Output the [X, Y] coordinate of the center of the cell containing the given text.  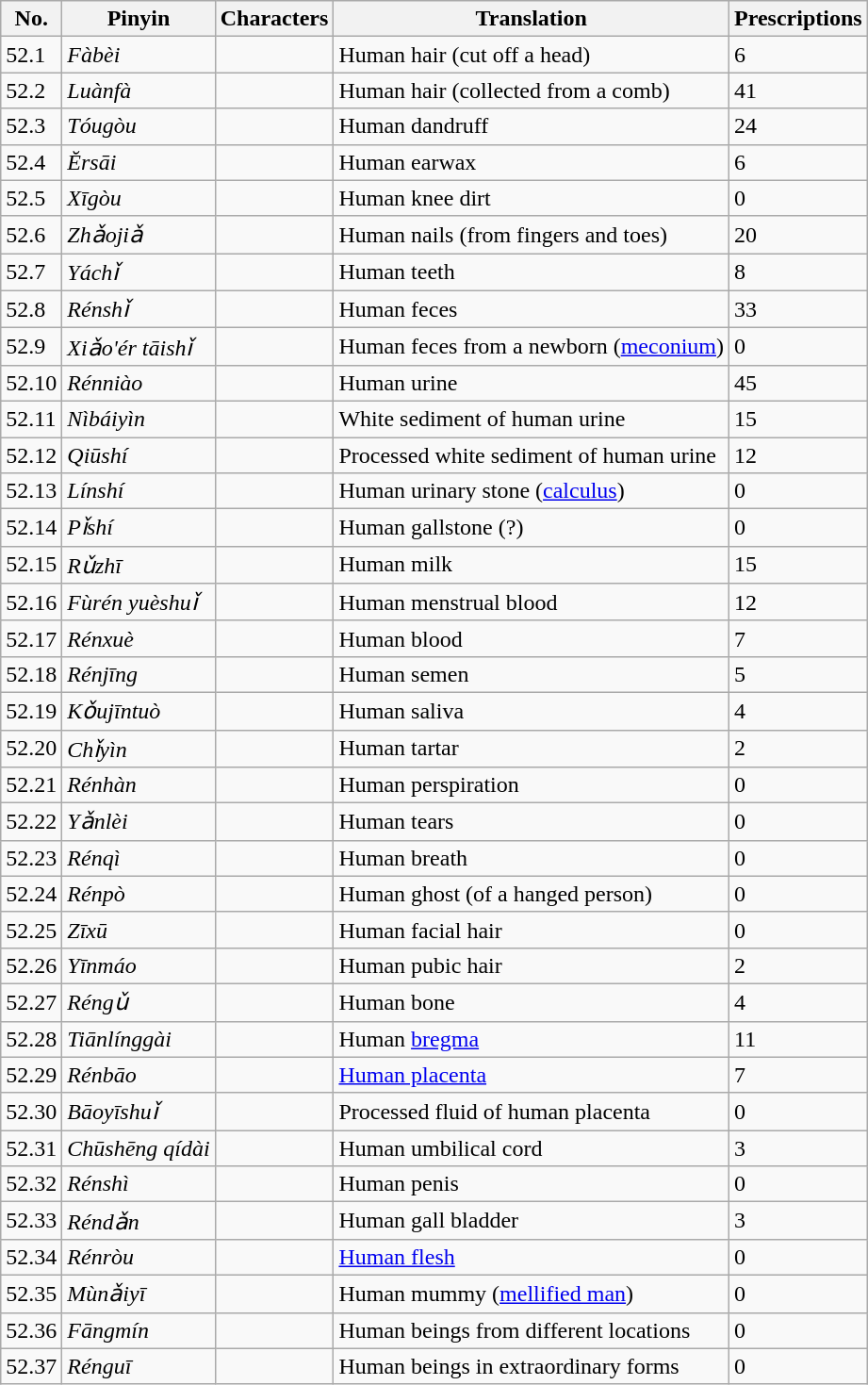
52.17 [32, 638]
Luànfà [139, 91]
52.35 [32, 1294]
Human milk [532, 565]
52.9 [32, 347]
Rénniào [139, 383]
20 [799, 235]
Rénpò [139, 894]
52.25 [32, 930]
52.2 [32, 91]
5 [799, 674]
Processed fluid of human placenta [532, 1112]
Human pubic hair [532, 965]
Characters [274, 19]
Human gall bladder [532, 1221]
Human earwax [532, 162]
24 [799, 126]
52.20 [32, 749]
Human placenta [532, 1075]
Human ghost (of a hanged person) [532, 894]
Human gallstone (?) [532, 528]
52.21 [32, 785]
Human menstrual blood [532, 602]
Human semen [532, 674]
52.18 [32, 674]
Xīgòu [139, 198]
52.13 [32, 491]
Human feces from a newborn (meconium) [532, 347]
Réndǎn [139, 1221]
11 [799, 1039]
52.36 [32, 1330]
Rénguī [139, 1366]
52.19 [32, 711]
Fùrén yuèshuǐ [139, 602]
52.7 [32, 272]
Rénhàn [139, 785]
Human bone [532, 1002]
52.26 [32, 965]
Xiǎo'ér tāishǐ [139, 347]
Rénròu [139, 1257]
Human teeth [532, 272]
52.12 [32, 455]
Fàbèi [139, 55]
Human tartar [532, 749]
Chūshēng qídài [139, 1148]
Human tears [532, 822]
52.16 [32, 602]
52.5 [32, 198]
Human urinary stone (calculus) [532, 491]
Bāoyīshuǐ [139, 1112]
Nìbáiyìn [139, 419]
Qiūshí [139, 455]
52.33 [32, 1221]
52.27 [32, 1002]
Human penis [532, 1184]
52.24 [32, 894]
White sediment of human urine [532, 419]
Zīxū [139, 930]
41 [799, 91]
Yǎnlèi [139, 822]
Human perspiration [532, 785]
Human saliva [532, 711]
33 [799, 309]
52.29 [32, 1075]
52.4 [32, 162]
8 [799, 272]
Chǐyìn [139, 749]
Human beings from different locations [532, 1330]
Réngǔ [139, 1002]
52.32 [32, 1184]
Human nails (from fingers and toes) [532, 235]
Línshí [139, 491]
Rénxuè [139, 638]
Human beings in extraordinary forms [532, 1366]
Human feces [532, 309]
Human umbilical cord [532, 1148]
No. [32, 19]
52.11 [32, 419]
52.10 [32, 383]
52.6 [32, 235]
Human flesh [532, 1257]
52.14 [32, 528]
52.30 [32, 1112]
Yīnmáo [139, 965]
Yáchǐ [139, 272]
52.1 [32, 55]
Human breath [532, 858]
Rénshì [139, 1184]
Prescriptions [799, 19]
52.34 [32, 1257]
Human dandruff [532, 126]
Pinyin [139, 19]
Human facial hair [532, 930]
Zhǎojiǎ [139, 235]
Kǒujīntuò [139, 711]
Mùnǎiyī [139, 1294]
Human blood [532, 638]
52.8 [32, 309]
52.31 [32, 1148]
Pǐshí [139, 528]
Rénbāo [139, 1075]
Human hair (collected from a comb) [532, 91]
52.28 [32, 1039]
Tóugòu [139, 126]
52.22 [32, 822]
Rénqì [139, 858]
Tiānlínggài [139, 1039]
Human urine [532, 383]
52.15 [32, 565]
Ĕrsāi [139, 162]
Fāngmín [139, 1330]
Rénjīng [139, 674]
Rénshǐ [139, 309]
Human knee dirt [532, 198]
Processed white sediment of human urine [532, 455]
45 [799, 383]
Human hair (cut off a head) [532, 55]
52.37 [32, 1366]
Translation [532, 19]
52.23 [32, 858]
Human mummy (mellified man) [532, 1294]
Human bregma [532, 1039]
Rǔzhī [139, 565]
52.3 [32, 126]
